Find where the given text appears and provide that cell's center as [x, y] coordinate. 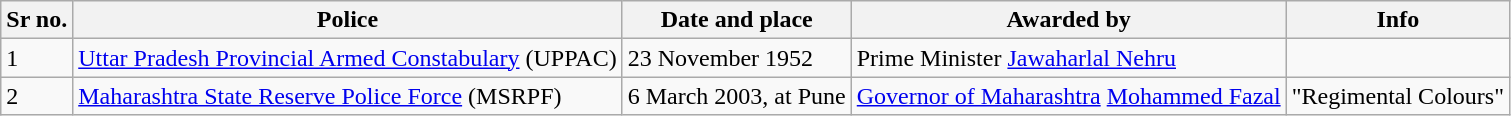
1 [37, 58]
Prime Minister Jawaharlal Nehru [1068, 58]
2 [37, 96]
6 March 2003, at Pune [736, 96]
Date and place [736, 20]
Sr no. [37, 20]
Info [1398, 20]
Maharashtra State Reserve Police Force (MSRPF) [348, 96]
Uttar Pradesh Provincial Armed Constabulary (UPPAC) [348, 58]
Governor of Maharashtra Mohammed Fazal [1068, 96]
23 November 1952 [736, 58]
Police [348, 20]
Awarded by [1068, 20]
"Regimental Colours" [1398, 96]
